Identify which cell holds the provided text, then report its [x, y] central coordinate. 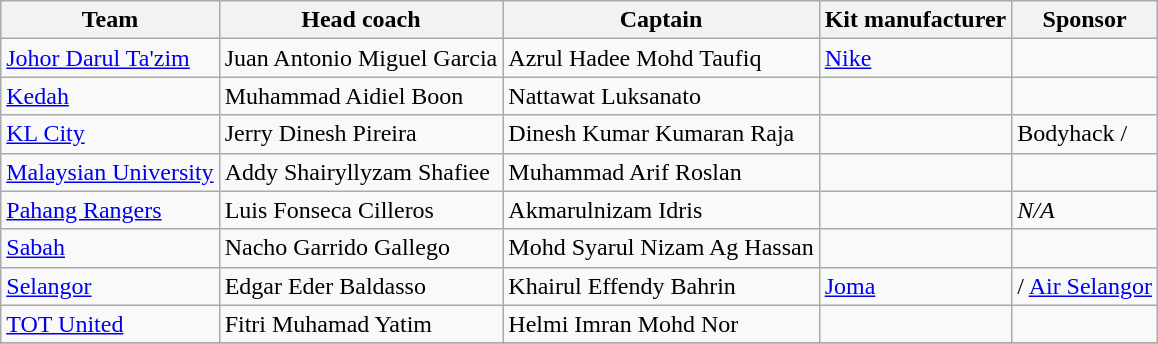
Jerry Dinesh Pireira [361, 134]
Nacho Garrido Gallego [361, 248]
Juan Antonio Miguel Garcia [361, 58]
Malaysian University [110, 172]
Nike [916, 58]
Head coach [361, 20]
Team [110, 20]
Pahang Rangers [110, 210]
Johor Darul Ta'zim [110, 58]
Azrul Hadee Mohd Taufiq [661, 58]
Kedah [110, 96]
Muhammad Arif Roslan [661, 172]
Captain [661, 20]
KL City [110, 134]
Joma [916, 286]
Muhammad Aidiel Boon [361, 96]
Luis Fonseca Cilleros [361, 210]
Sponsor [1085, 20]
Mohd Syarul Nizam Ag Hassan [661, 248]
Khairul Effendy Bahrin [661, 286]
Bodyhack / [1085, 134]
N/A [1085, 210]
Nattawat Luksanato [661, 96]
Sabah [110, 248]
Edgar Eder Baldasso [361, 286]
TOT United [110, 324]
/ Air Selangor [1085, 286]
Akmarulnizam Idris [661, 210]
Selangor [110, 286]
Dinesh Kumar Kumaran Raja [661, 134]
Addy Shairyllyzam Shafiee [361, 172]
Kit manufacturer [916, 20]
Fitri Muhamad Yatim [361, 324]
Helmi Imran Mohd Nor [661, 324]
